Capture the cell that displays the provided text and extract its (X, Y) central coordinate. 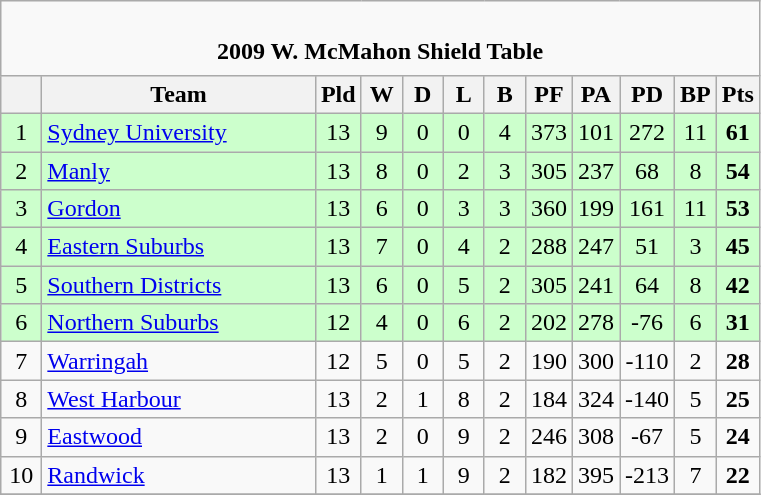
D (422, 94)
Manly (179, 171)
PD (648, 94)
395 (596, 475)
B (504, 94)
202 (548, 323)
61 (738, 132)
22 (738, 475)
241 (596, 285)
373 (548, 132)
308 (596, 437)
190 (548, 361)
45 (738, 247)
Gordon (179, 209)
Eastern Suburbs (179, 247)
-213 (648, 475)
42 (738, 285)
Southern Districts (179, 285)
278 (596, 323)
182 (548, 475)
246 (548, 437)
PA (596, 94)
288 (548, 247)
25 (738, 399)
Northern Suburbs (179, 323)
54 (738, 171)
28 (738, 361)
W (382, 94)
L (464, 94)
-110 (648, 361)
161 (648, 209)
24 (738, 437)
Sydney University (179, 132)
10 (22, 475)
Warringah (179, 361)
-67 (648, 437)
184 (548, 399)
68 (648, 171)
247 (596, 247)
360 (548, 209)
31 (738, 323)
300 (596, 361)
Team (179, 94)
64 (648, 285)
Randwick (179, 475)
-140 (648, 399)
272 (648, 132)
Pld (338, 94)
324 (596, 399)
-76 (648, 323)
Eastwood (179, 437)
Pts (738, 94)
51 (648, 247)
53 (738, 209)
BP (696, 94)
199 (596, 209)
237 (596, 171)
101 (596, 132)
West Harbour (179, 399)
PF (548, 94)
